Find where the given text appears and provide that cell's center as (X, Y) coordinate. 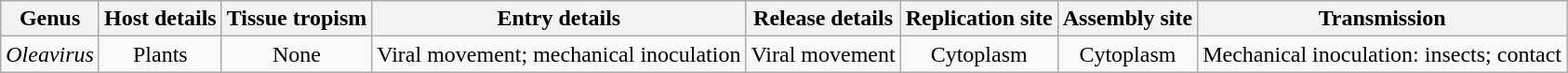
Plants (160, 54)
Release details (823, 19)
Viral movement (823, 54)
Mechanical inoculation: insects; contact (1382, 54)
Oleavirus (50, 54)
None (297, 54)
Tissue tropism (297, 19)
Viral movement; mechanical inoculation (559, 54)
Assembly site (1127, 19)
Replication site (978, 19)
Transmission (1382, 19)
Entry details (559, 19)
Genus (50, 19)
Host details (160, 19)
